Scan for the cell matching the given text and deliver its (X, Y) coordinate at center. 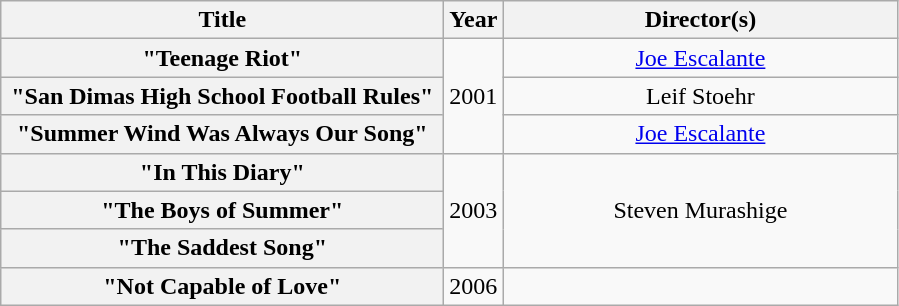
2001 (474, 96)
2006 (474, 286)
"Teenage Riot" (222, 58)
Year (474, 20)
"Not Capable of Love" (222, 286)
Leif Stoehr (700, 96)
Title (222, 20)
Director(s) (700, 20)
"San Dimas High School Football Rules" (222, 96)
"The Boys of Summer" (222, 210)
"The Saddest Song" (222, 248)
Steven Murashige (700, 210)
2003 (474, 210)
"Summer Wind Was Always Our Song" (222, 134)
"In This Diary" (222, 172)
